Locate the cell with the specified text and output its [x, y] center coordinate. 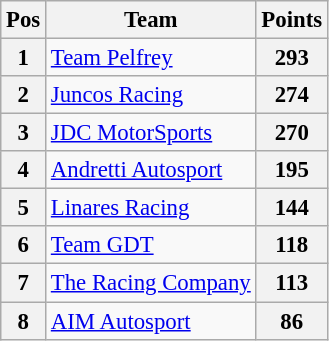
Team GDT [152, 245]
118 [292, 245]
Pos [24, 20]
Andretti Autosport [152, 170]
Juncos Racing [152, 95]
Team [152, 20]
6 [24, 245]
1 [24, 58]
Points [292, 20]
113 [292, 283]
2 [24, 95]
JDC MotorSports [152, 133]
86 [292, 321]
3 [24, 133]
293 [292, 58]
Team Pelfrey [152, 58]
Linares Racing [152, 208]
4 [24, 170]
274 [292, 95]
8 [24, 321]
AIM Autosport [152, 321]
144 [292, 208]
The Racing Company [152, 283]
270 [292, 133]
7 [24, 283]
195 [292, 170]
5 [24, 208]
